Determine the (x, y) coordinate at the center of the cell enclosing the given text.  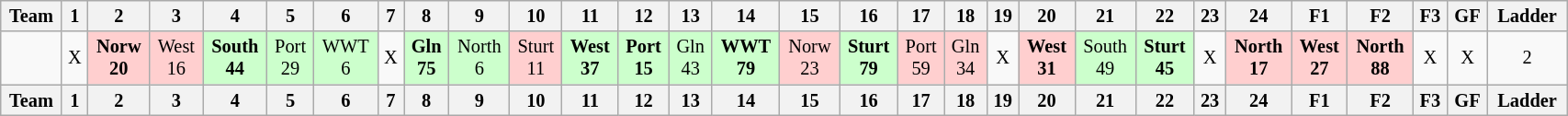
North88 (1380, 58)
West27 (1319, 58)
Gln43 (690, 58)
WWT6 (345, 58)
Norw20 (119, 58)
West37 (590, 58)
South44 (235, 58)
South49 (1105, 58)
Sturt45 (1165, 58)
Sturt11 (536, 58)
Gln75 (426, 58)
West16 (176, 58)
Sturt79 (869, 58)
Port29 (290, 58)
West31 (1047, 58)
WWT79 (746, 58)
North6 (479, 58)
Port59 (920, 58)
Norw23 (810, 58)
Gln34 (965, 58)
North17 (1258, 58)
Port15 (644, 58)
